Capture the cell that displays the provided text and extract its (x, y) central coordinate. 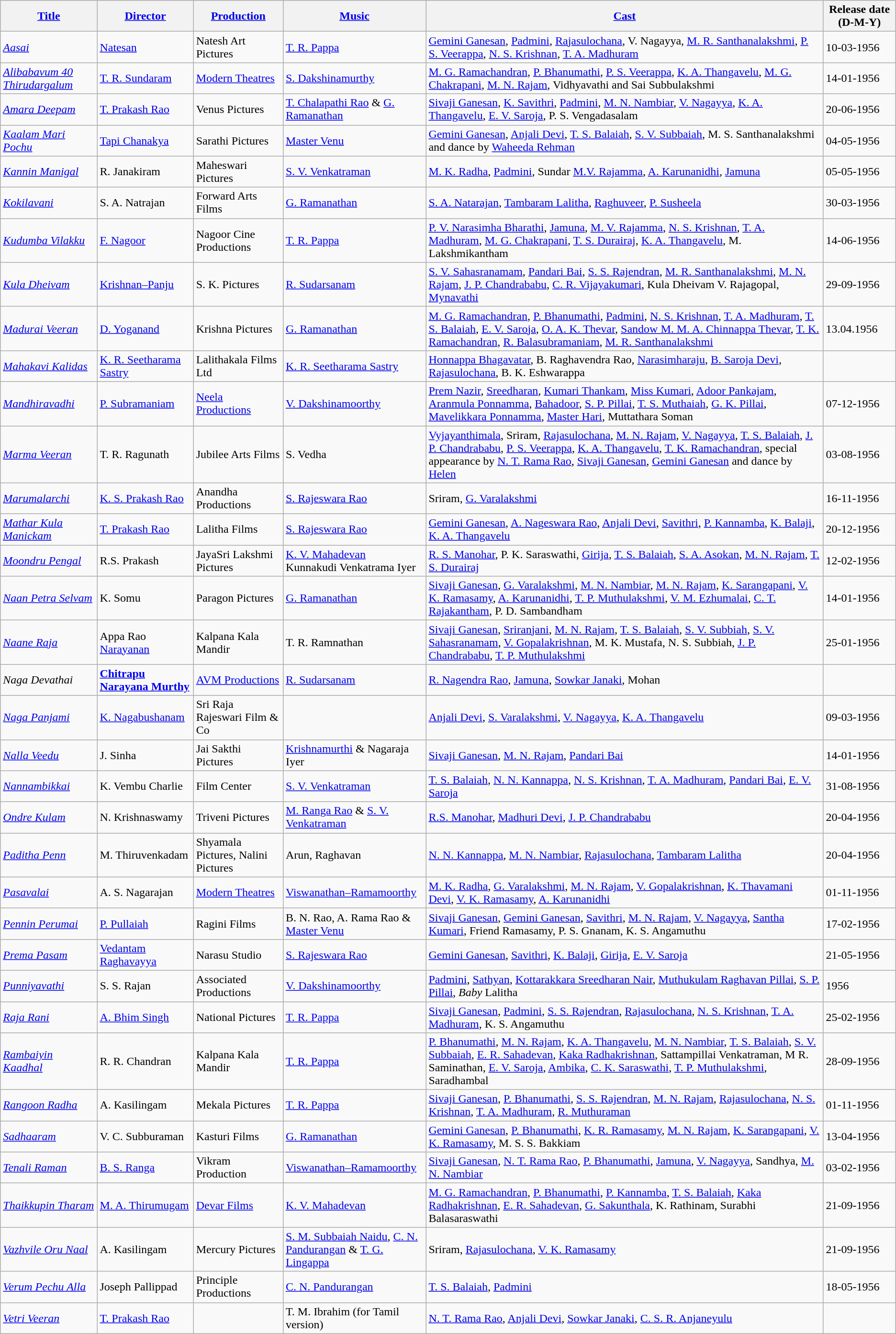
20-06-1956 (860, 109)
Marumalarchi (49, 499)
Mandhiravadhi (49, 404)
R.S. Prakash (146, 561)
AVM Productions (238, 680)
Rambaiyin Kaadhal (49, 1062)
T. S. Balaiah, Padmini (625, 1287)
S. K. Pictures (238, 284)
Vedantam Raghavayya (146, 954)
Pennin Perumai (49, 924)
Nannambikkai (49, 786)
T. Chalapathi Rao & G. Ramanathan (354, 109)
16-11-1956 (860, 499)
Chitrapu Narayana Murthy (146, 680)
Kannin Manigal (49, 171)
Mathar Kula Manickam (49, 529)
Neela Productions (238, 404)
National Pictures (238, 1017)
JayaSri Lakshmi Pictures (238, 561)
K. V. Mahadevan (354, 1205)
Vazhvile Oru Naal (49, 1249)
K. V. MahadevanKunnakudi Venkatrama Iyer (354, 561)
S. Dakshinamurthy (354, 78)
Raja Rani (49, 1017)
Madurai Veeran (49, 328)
21-05-1956 (860, 954)
05-05-1956 (860, 171)
25-01-1956 (860, 642)
R.S. Manohar, Madhuri Devi, J. P. Chandrababu (625, 818)
Maheswari Pictures (238, 171)
Sarathi Pictures (238, 141)
Gemini Ganesan, Anjali Devi, T. S. Balaiah, S. V. Subbaiah, M. S. Santhanalakshmi and dance by Waheeda Rehman (625, 141)
Anandha Productions (238, 499)
Natesh Art Pictures (238, 47)
Devar Films (238, 1205)
Arun, Raghavan (354, 855)
Kasturi Films (238, 1136)
10-03-1956 (860, 47)
09-03-1956 (860, 717)
Pasavalai (49, 892)
T. M. Ibrahim (for Tamil version) (354, 1318)
Paditha Penn (49, 855)
Marma Veeran (49, 455)
Alibabavum 40 Thirudargalum (49, 78)
Prema Pasam (49, 954)
20-12-1956 (860, 529)
N. T. Rama Rao, Anjali Devi, Sowkar Janaki, C. S. R. Anjaneyulu (625, 1318)
18-05-1956 (860, 1287)
30-03-1956 (860, 203)
R. S. Manohar, P. K. Saraswathi, Girija, T. S. Balaiah, S. A. Asokan, M. N. Rajam, T. S. Durairaj (625, 561)
Nalla Veedu (49, 755)
P. Subramaniam (146, 404)
Production (238, 16)
Vetri Veeran (49, 1318)
Amara Deepam (49, 109)
Naga Panjami (49, 717)
R. Nagendra Rao, Jamuna, Sowkar Janaki, Mohan (625, 680)
Thaikkupin Tharam (49, 1205)
04-05-1956 (860, 141)
Triveni Pictures (238, 818)
M. K. Radha, G. Varalakshmi, M. N. Rajam, V. Gopalakrishnan, K. Thavamani Devi, V. K. Ramasamy, A. Karunanidhi (625, 892)
31-08-1956 (860, 786)
Moondru Pengal (49, 561)
K. Somu (146, 598)
Nagoor Cine Productions (238, 240)
Sri Raja Rajeswari Film & Co (238, 717)
A. S. Nagarajan (146, 892)
Krishnamurthi & Nagaraja Iyer (354, 755)
Anjali Devi, S. Varalakshmi, V. Nagayya, K. A. Thangavelu (625, 717)
17-02-1956 (860, 924)
T. R. Ramnathan (354, 642)
Mercury Pictures (238, 1249)
28-09-1956 (860, 1062)
Mekala Pictures (238, 1106)
1956 (860, 986)
S. Vedha (354, 455)
Sriram, G. Varalakshmi (625, 499)
Principle Productions (238, 1287)
Joseph Pallippad (146, 1287)
M. K. Radha, Padmini, Sundar M.V. Rajamma, A. Karunanidhi, Jamuna (625, 171)
M. Ranga Rao & S. V. Venkatraman (354, 818)
P. Pullaiah (146, 924)
Jai Sakthi Pictures (238, 755)
Ondre Kulam (49, 818)
Gemini Ganesan, A. Nageswara Rao, Anjali Devi, Savithri, P. Kannamba, K. Balaji, K. A. Thangavelu (625, 529)
Naga Devathai (49, 680)
S. M. Subbaiah Naidu, C. N. Pandurangan & T. G. Lingappa (354, 1249)
03-08-1956 (860, 455)
Honnappa Bhagavatar, B. Raghavendra Rao, Narasimharaju, B. Saroja Devi, Rajasulochana, B. K. Eshwarappa (625, 366)
S. A. Natarajan, Tambaram Lalitha, Raghuveer, P. Susheela (625, 203)
Sivaji Ganesan, M. N. Rajam, Pandari Bai (625, 755)
13-04-1956 (860, 1136)
Lalitha Films (238, 529)
07-12-1956 (860, 404)
D. Yoganand (146, 328)
Narasu Studio (238, 954)
Gemini Ganesan, Padmini, Rajasulochana, V. Nagayya, M. R. Santhanalakshmi, P. S. Veerappa, N. S. Krishnan, T. A. Madhuram (625, 47)
M. G. Ramachandran, P. Bhanumathi, P. S. Veerappa, K. A. Thangavelu, M. G. Chakrapani, M. N. Rajam, Vidhyavathi and Sai Subbulakshmi (625, 78)
K. Vembu Charlie (146, 786)
Paragon Pictures (238, 598)
S. A. Natrajan (146, 203)
B. S. Ranga (146, 1168)
Gemini Ganesan, P. Bhanumathi, K. R. Ramasamy, M. N. Rajam, K. Sarangapani, V. K. Ramasamy, M. S. S. Bakkiam (625, 1136)
Ragini Films (238, 924)
T. S. Balaiah, N. N. Kannappa, N. S. Krishnan, T. A. Madhuram, Pandari Bai, E. V. Saroja (625, 786)
Sivaji Ganesan, Gemini Ganesan, Savithri, M. N. Rajam, V. Nagayya, Santha Kumari, Friend Ramasamy, P. S. Gnanam, K. S. Angamuthu (625, 924)
A. Bhim Singh (146, 1017)
Sivaji Ganesan, K. Savithri, Padmini, M. N. Nambiar, V. Nagayya, K. A. Thangavelu, E. V. Saroja, P. S. Vengadasalam (625, 109)
Sivaji Ganesan, P. Bhanumathi, S. S. Rajendran, M. N. Rajam, Rajasulochana, N. S. Krishnan, T. A. Madhuram, R. Muthuraman (625, 1106)
13.04.1956 (860, 328)
Rangoon Radha (49, 1106)
Verum Pechu Alla (49, 1287)
T. R. Sundaram (146, 78)
J. Sinha (146, 755)
Forward Arts Films (238, 203)
Music (354, 16)
25-02-1956 (860, 1017)
Sriram, Rajasulochana, V. K. Ramasamy (625, 1249)
03-02-1956 (860, 1168)
M. A. Thirumugam (146, 1205)
Tapi Chanakya (146, 141)
Sadhaaram (49, 1136)
R. Janakiram (146, 171)
Lalithakala Films Ltd (238, 366)
Kudumba Vilakku (49, 240)
Release date (D-M-Y) (860, 16)
Aasai (49, 47)
29-09-1956 (860, 284)
Punniyavathi (49, 986)
Sivaji Ganesan, Padmini, S. S. Rajendran, Rajasulochana, N. S. Krishnan, T. A. Madhuram, K. S. Angamuthu (625, 1017)
Master Venu (354, 141)
R. R. Chandran (146, 1062)
Venus Pictures (238, 109)
S. S. Rajan (146, 986)
Cast (625, 16)
N. N. Kannappa, M. N. Nambiar, Rajasulochana, Tambaram Lalitha (625, 855)
F. Nagoor (146, 240)
Natesan (146, 47)
Kaalam Mari Pochu (49, 141)
M. Thiruvenkadam (146, 855)
12-02-1956 (860, 561)
Tenali Raman (49, 1168)
Krishnan–Panju (146, 284)
K. S. Prakash Rao (146, 499)
Appa RaoNarayanan (146, 642)
Krishna Pictures (238, 328)
Kula Dheivam (49, 284)
Film Center (238, 786)
14-06-1956 (860, 240)
Shyamala Pictures, Nalini Pictures (238, 855)
Vikram Production (238, 1168)
Kokilavani (49, 203)
Title (49, 16)
Director (146, 16)
Gemini Ganesan, Savithri, K. Balaji, Girija, E. V. Saroja (625, 954)
Naan Petra Selvam (49, 598)
N. Krishnaswamy (146, 818)
B. N. Rao, A. Rama Rao & Master Venu (354, 924)
C. N. Pandurangan (354, 1287)
Padmini, Sathyan, Kottarakkara Sreedharan Nair, Muthukulam Raghavan Pillai, S. P. Pillai, Baby Lalitha (625, 986)
V. C. Subburaman (146, 1136)
T. R. Ragunath (146, 455)
Sivaji Ganesan, N. T. Rama Rao, P. Bhanumathi, Jamuna, V. Nagayya, Sandhya, M. N. Nambiar (625, 1168)
Jubilee Arts Films (238, 455)
K. Nagabushanam (146, 717)
Naane Raja (49, 642)
Mahakavi Kalidas (49, 366)
Associated Productions (238, 986)
